Return [x, y] of the center of cell containing provided text 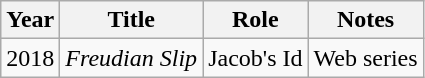
Freudian Slip [132, 58]
2018 [30, 58]
Jacob's Id [256, 58]
Notes [366, 20]
Year [30, 20]
Web series [366, 58]
Role [256, 20]
Title [132, 20]
